Capture the cell that displays the provided text and extract its (X, Y) central coordinate. 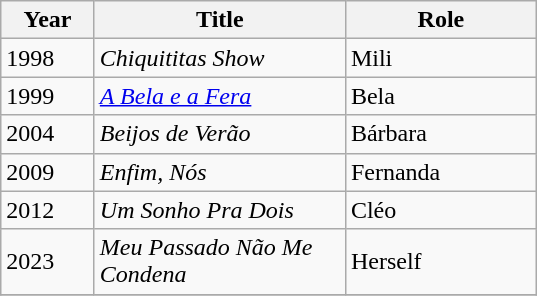
2004 (48, 134)
1999 (48, 96)
Role (440, 20)
2012 (48, 210)
A Bela e a Fera (220, 96)
Title (220, 20)
Chiquititas Show (220, 58)
1998 (48, 58)
Bárbara (440, 134)
2009 (48, 172)
2023 (48, 262)
Enfim, Nós (220, 172)
Mili (440, 58)
Cléo (440, 210)
Um Sonho Pra Dois (220, 210)
Beijos de Verão (220, 134)
Herself (440, 262)
Year (48, 20)
Fernanda (440, 172)
Bela (440, 96)
Meu Passado Não Me Condena (220, 262)
